Extract the [x, y] coordinate from the center of the cell holding the provided text.  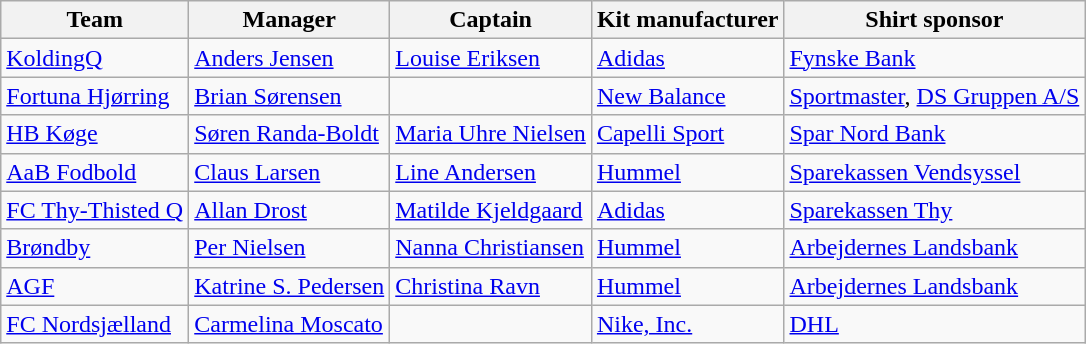
Sparekassen Vendsyssel [934, 172]
Louise Eriksen [491, 58]
New Balance [688, 96]
AaB Fodbold [95, 172]
Nike, Inc. [688, 324]
Sportmaster, DS Gruppen A/S [934, 96]
Fynske Bank [934, 58]
Søren Randa-Boldt [290, 134]
AGF [95, 286]
Anders Jensen [290, 58]
Line Andersen [491, 172]
Manager [290, 20]
Christina Ravn [491, 286]
Fortuna Hjørring [95, 96]
Carmelina Moscato [290, 324]
Shirt sponsor [934, 20]
Brøndby [95, 248]
Matilde Kjeldgaard [491, 210]
Sparekassen Thy [934, 210]
Claus Larsen [290, 172]
Capelli Sport [688, 134]
KoldingQ [95, 58]
Captain [491, 20]
Allan Drost [290, 210]
Brian Sørensen [290, 96]
HB Køge [95, 134]
Per Nielsen [290, 248]
FC Nordsjælland [95, 324]
Kit manufacturer [688, 20]
Spar Nord Bank [934, 134]
Team [95, 20]
Maria Uhre Nielsen [491, 134]
Katrine S. Pedersen [290, 286]
FC Thy-Thisted Q [95, 210]
Nanna Christiansen [491, 248]
DHL [934, 324]
